Extract the (x, y) coordinate from the center of the cell holding the provided text.  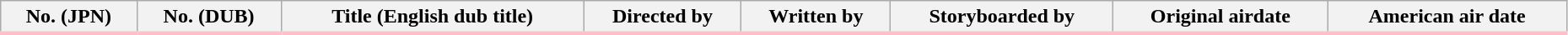
Original airdate (1220, 17)
Directed by (663, 17)
Title (English dub title) (432, 17)
Storyboarded by (1002, 17)
No. (DUB) (209, 17)
No. (JPN) (69, 17)
Written by (816, 17)
American air date (1447, 17)
